Search for the cell housing the specified text and yield its (x, y) center coordinate. 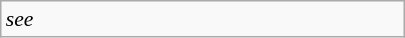
see (203, 19)
